Extract the (x, y) coordinate from the center of the cell holding the provided text.  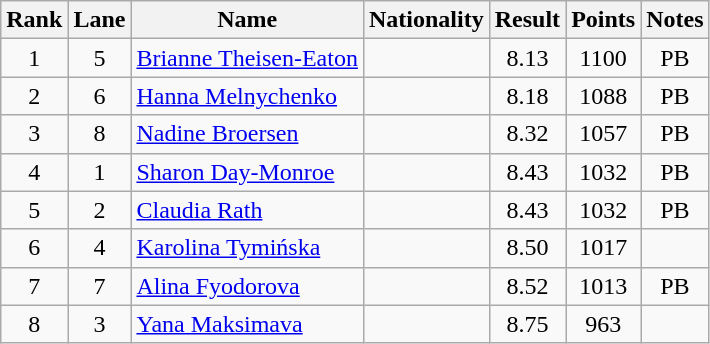
8.13 (527, 58)
Points (604, 20)
1088 (604, 96)
Claudia Rath (248, 210)
8.50 (527, 248)
Rank (34, 20)
963 (604, 324)
8.52 (527, 286)
Yana Maksimava (248, 324)
Sharon Day-Monroe (248, 172)
Nationality (426, 20)
Name (248, 20)
1017 (604, 248)
1100 (604, 58)
Lane (100, 20)
Brianne Theisen-Eaton (248, 58)
1057 (604, 134)
Hanna Melnychenko (248, 96)
Alina Fyodorova (248, 286)
Karolina Tymińska (248, 248)
8.75 (527, 324)
Result (527, 20)
Nadine Broersen (248, 134)
Notes (675, 20)
8.18 (527, 96)
8.32 (527, 134)
1013 (604, 286)
